Pinpoint the cell where the given text exists, returning its [X, Y] midpoint coordinate. 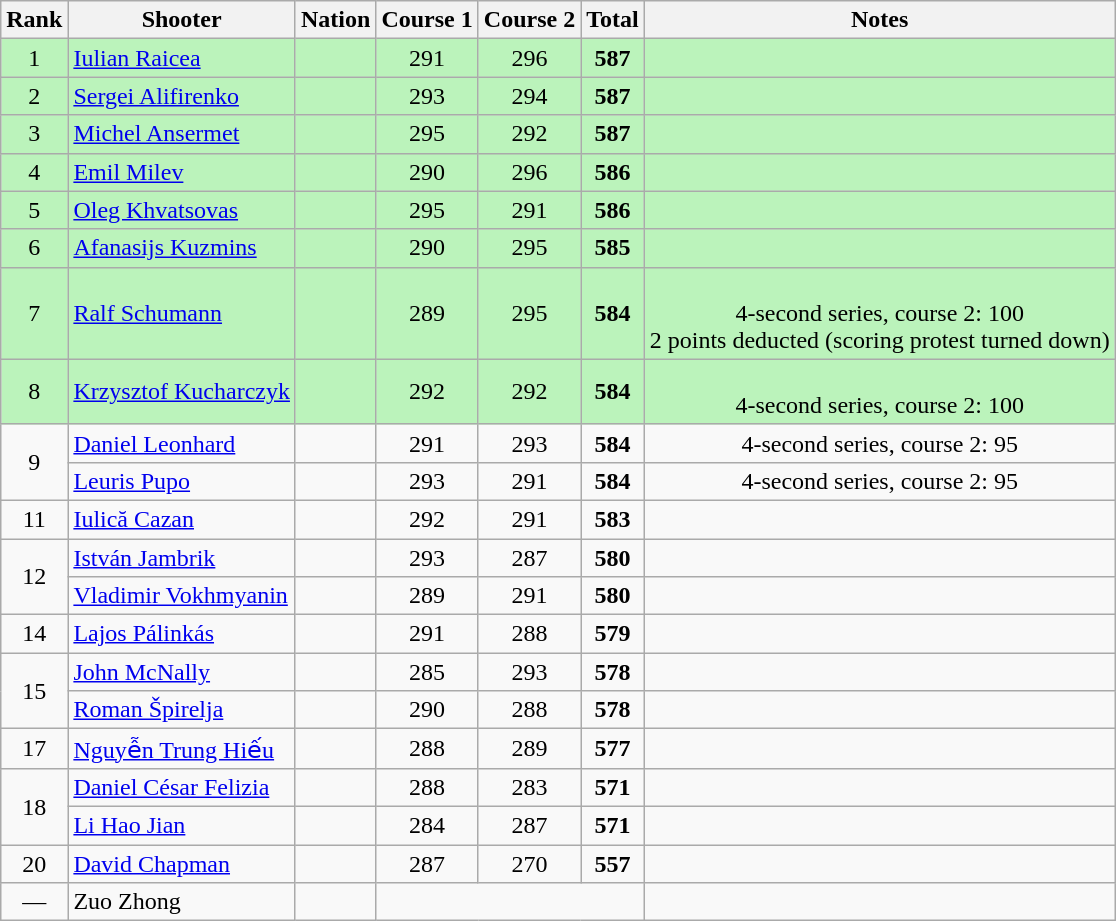
Rank [34, 20]
4-second series, course 2: 1002 points deducted (scoring protest turned down) [880, 313]
Lajos Pálinkás [182, 634]
285 [427, 672]
Michel Ansermet [182, 134]
Zuo Zhong [182, 902]
Course 2 [529, 20]
12 [34, 576]
Nation [335, 20]
557 [613, 863]
Vladimir Vokhmyanin [182, 596]
Roman Špirelja [182, 710]
Iulian Raicea [182, 58]
585 [613, 248]
Afanasijs Kuzmins [182, 248]
Sergei Alifirenko [182, 96]
8 [34, 392]
577 [613, 749]
15 [34, 691]
Daniel César Felizia [182, 787]
István Jambrik [182, 557]
6 [34, 248]
Daniel Leonhard [182, 443]
5 [34, 210]
11 [34, 519]
David Chapman [182, 863]
270 [529, 863]
17 [34, 749]
283 [529, 787]
3 [34, 134]
John McNally [182, 672]
Shooter [182, 20]
Li Hao Jian [182, 825]
294 [529, 96]
Leuris Pupo [182, 481]
Emil Milev [182, 172]
14 [34, 634]
2 [34, 96]
Oleg Khvatsovas [182, 210]
4-second series, course 2: 100 [880, 392]
284 [427, 825]
— [34, 902]
Ralf Schumann [182, 313]
Total [613, 20]
18 [34, 806]
Iulică Cazan [182, 519]
9 [34, 462]
Notes [880, 20]
4 [34, 172]
583 [613, 519]
7 [34, 313]
Course 1 [427, 20]
Nguyễn Trung Hiếu [182, 749]
579 [613, 634]
1 [34, 58]
20 [34, 863]
Krzysztof Kucharczyk [182, 392]
